Provide the (X, Y) coordinate of the cell's center where the given text is located.  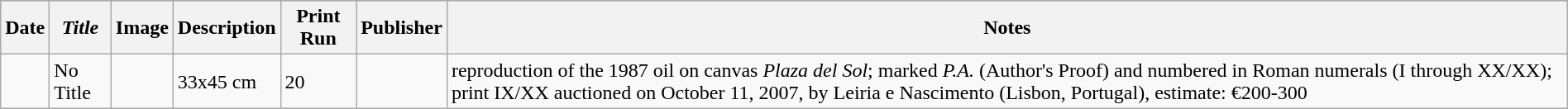
20 (318, 81)
Notes (1007, 28)
Title (80, 28)
33x45 cm (227, 81)
Description (227, 28)
No Title (80, 81)
Publisher (402, 28)
Image (142, 28)
Print Run (318, 28)
Date (25, 28)
